For the text-containing cell, return its midpoint in [X, Y] coordinate format. 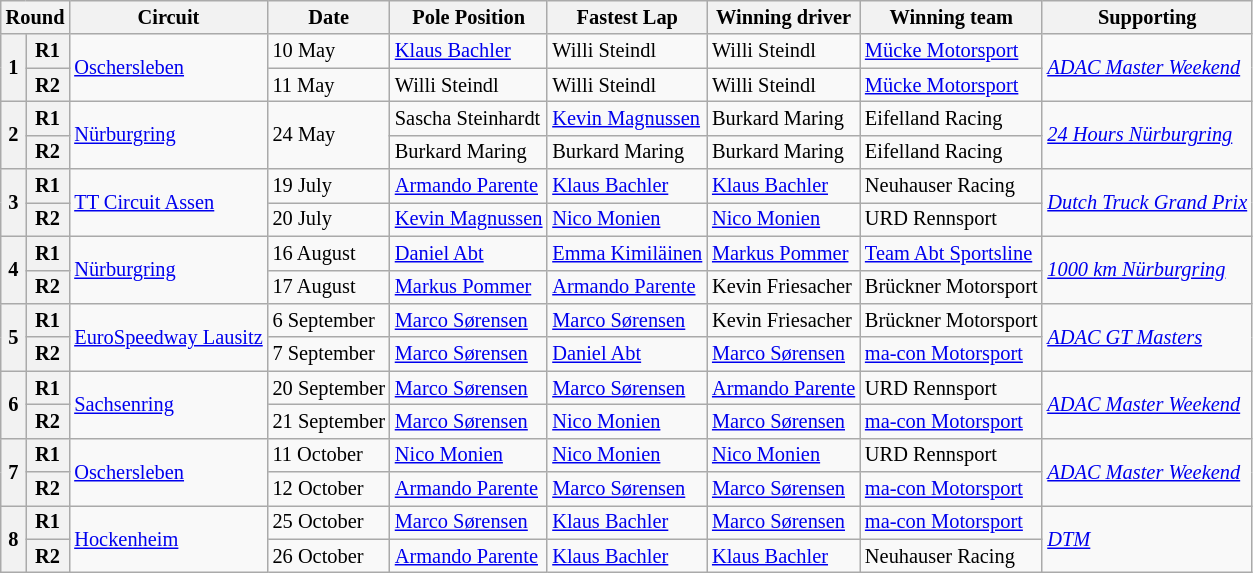
4 [14, 270]
Hockenheim [168, 538]
Round [36, 17]
3 [14, 202]
5 [14, 336]
24 Hours Nürburgring [1147, 134]
8 [14, 538]
1000 km Nürburgring [1147, 270]
Sascha Steinhardt [468, 118]
1 [14, 68]
11 May [329, 85]
24 May [329, 134]
Circuit [168, 17]
EuroSpeedway Lausitz [168, 336]
7 [14, 472]
11 October [329, 455]
20 July [329, 219]
20 September [329, 388]
25 October [329, 522]
16 August [329, 253]
ADAC GT Masters [1147, 336]
TT Circuit Assen [168, 202]
Pole Position [468, 17]
Date [329, 17]
21 September [329, 421]
26 October [329, 556]
DTM [1147, 538]
Dutch Truck Grand Prix [1147, 202]
Fastest Lap [627, 17]
10 May [329, 51]
6 [14, 404]
Winning team [951, 17]
Team Abt Sportsline [951, 253]
17 August [329, 287]
12 October [329, 489]
Supporting [1147, 17]
6 September [329, 320]
7 September [329, 354]
Sachsenring [168, 404]
19 July [329, 186]
Winning driver [784, 17]
Emma Kimiläinen [627, 253]
2 [14, 134]
